Search for the cell housing the specified text and yield its [x, y] center coordinate. 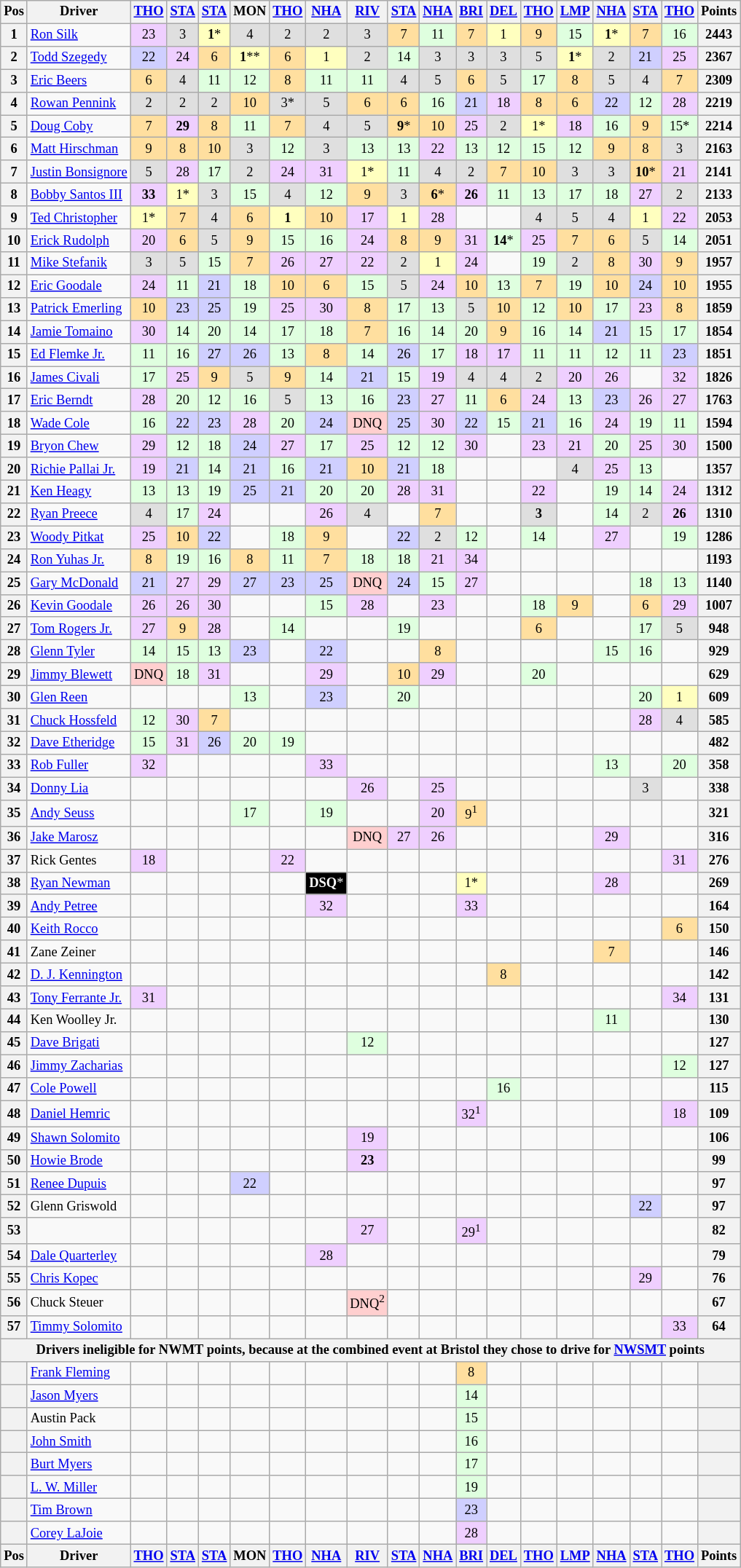
57 [15, 1327]
36 [15, 838]
Rob Fuller [79, 766]
Rick Gentes [79, 861]
948 [718, 629]
Chuck Steuer [79, 1303]
Glenn Tyler [79, 651]
629 [718, 674]
1310 [718, 514]
Frank Fleming [79, 1374]
1826 [718, 377]
49 [15, 1138]
Andy Petree [79, 906]
Chris Kopec [79, 1279]
Andy Seuss [79, 813]
DNQ2 [367, 1303]
Ted Christopher [79, 217]
2051 [718, 240]
50 [15, 1161]
1500 [718, 446]
338 [718, 788]
142 [718, 974]
Cole Powell [79, 1090]
Keith Rocco [79, 929]
316 [718, 838]
14* [504, 240]
Patrick Emerling [79, 309]
91 [471, 813]
Eric Goodale [79, 285]
37 [15, 861]
Justin Bonsignore [79, 172]
Zane Zeiner [79, 951]
Ed Flemke Jr. [79, 354]
2367 [718, 58]
Ron Silk [79, 35]
15* [680, 127]
Jimmy Zacharias [79, 1066]
1** [250, 58]
1851 [718, 354]
Jimmy Blewett [79, 674]
51 [15, 1184]
46 [15, 1066]
3* [288, 103]
James Civali [79, 377]
929 [718, 651]
2141 [718, 172]
1312 [718, 492]
1854 [718, 332]
38 [15, 883]
1357 [718, 469]
1594 [718, 424]
79 [718, 1256]
150 [718, 929]
Shawn Solomito [79, 1138]
Drivers ineligible for NWMT points, because at the combined event at Bristol they chose to drive for NWSMT points [370, 1350]
42 [15, 974]
Ken Woolley Jr. [79, 1021]
2309 [718, 80]
L. W. Miller [79, 1487]
1286 [718, 537]
131 [718, 998]
Bobby Santos III [79, 195]
164 [718, 906]
Kevin Goodale [79, 606]
Dave Brigati [79, 1043]
1007 [718, 606]
67 [718, 1303]
Mike Stefanik [79, 264]
Jamie Tomaino [79, 332]
82 [718, 1231]
2053 [718, 217]
10* [646, 172]
Jason Myers [79, 1395]
2214 [718, 127]
64 [718, 1327]
1859 [718, 309]
D. J. Kennington [79, 974]
109 [718, 1114]
Tom Rogers Jr. [79, 629]
John Smith [79, 1442]
39 [15, 906]
106 [718, 1138]
Wade Cole [79, 424]
Doug Coby [79, 127]
609 [718, 698]
Todd Szegedy [79, 58]
358 [718, 766]
Donny Lia [79, 788]
Austin Pack [79, 1419]
Chuck Hossfeld [79, 720]
482 [718, 743]
Glenn Griswold [79, 1206]
1140 [718, 583]
43 [15, 998]
Ron Yuhas Jr. [79, 561]
276 [718, 861]
Ryan Newman [79, 883]
6* [438, 195]
1957 [718, 264]
Corey LaJoie [79, 1532]
2443 [718, 35]
Erick Rudolph [79, 240]
54 [15, 1256]
Bryon Chew [79, 446]
Timmy Solomito [79, 1327]
Dave Etheridge [79, 743]
146 [718, 951]
44 [15, 1021]
41 [15, 951]
2163 [718, 149]
Matt Hirschman [79, 149]
Ryan Preece [79, 514]
115 [718, 1090]
291 [471, 1231]
585 [718, 720]
9* [404, 127]
Howie Brode [79, 1161]
Tim Brown [79, 1510]
269 [718, 883]
DSQ* [326, 883]
130 [718, 1021]
2219 [718, 103]
Woody Pitkat [79, 537]
Burt Myers [79, 1464]
Renee Dupuis [79, 1184]
Richie Pallai Jr. [79, 469]
Rowan Pennink [79, 103]
53 [15, 1231]
Eric Berndt [79, 401]
56 [15, 1303]
45 [15, 1043]
2133 [718, 195]
Eric Beers [79, 80]
Dale Quarterley [79, 1256]
Jake Marosz [79, 838]
52 [15, 1206]
40 [15, 929]
47 [15, 1090]
Ken Heagy [79, 492]
Tony Ferrante Jr. [79, 998]
1193 [718, 561]
Daniel Hemric [79, 1114]
35 [15, 813]
48 [15, 1114]
76 [718, 1279]
Glen Reen [79, 698]
99 [718, 1161]
1955 [718, 285]
55 [15, 1279]
Gary McDonald [79, 583]
1763 [718, 401]
